For the text-containing cell, return its midpoint in (X, Y) coordinate format. 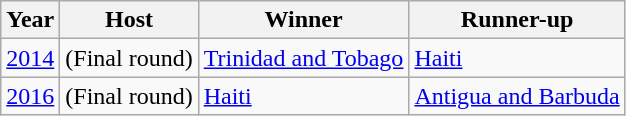
Antigua and Barbuda (517, 96)
2014 (30, 58)
Runner-up (517, 20)
Host (129, 20)
Winner (304, 20)
Trinidad and Tobago (304, 58)
2016 (30, 96)
Year (30, 20)
